Pinpoint the cell where the given text exists, returning its (X, Y) midpoint coordinate. 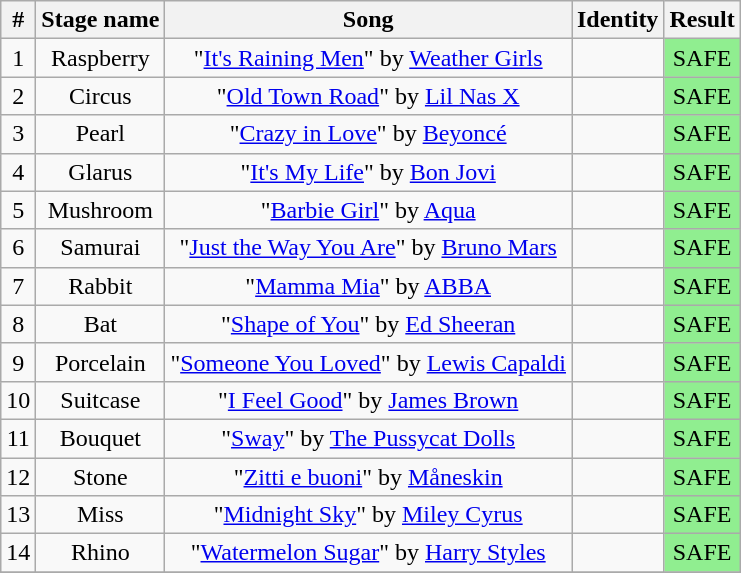
"It's My Life" by Bon Jovi (368, 172)
7 (18, 286)
1 (18, 58)
12 (18, 477)
"Old Town Road" by Lil Nas X (368, 96)
3 (18, 134)
Raspberry (100, 58)
4 (18, 172)
Pearl (100, 134)
Suitcase (100, 400)
"Mamma Mia" by ABBA (368, 286)
"Watermelon Sugar" by Harry Styles (368, 553)
"It's Raining Men" by Weather Girls (368, 58)
Glarus (100, 172)
"Midnight Sky" by Miley Cyrus (368, 515)
9 (18, 362)
8 (18, 324)
"Shape of You" by Ed Sheeran (368, 324)
Circus (100, 96)
"Just the Way You Are" by Bruno Mars (368, 248)
Porcelain (100, 362)
Bouquet (100, 438)
Samurai (100, 248)
"Barbie Girl" by Aqua (368, 210)
Result (702, 20)
Rhino (100, 553)
Stage name (100, 20)
13 (18, 515)
Miss (100, 515)
14 (18, 553)
5 (18, 210)
6 (18, 248)
Identity (618, 20)
# (18, 20)
"I Feel Good" by James Brown (368, 400)
Rabbit (100, 286)
"Zitti e buoni" by Måneskin (368, 477)
11 (18, 438)
Stone (100, 477)
"Someone You Loved" by Lewis Capaldi (368, 362)
"Crazy in Love" by Beyoncé (368, 134)
2 (18, 96)
10 (18, 400)
Song (368, 20)
"Sway" by The Pussycat Dolls (368, 438)
Mushroom (100, 210)
Bat (100, 324)
